For the text-containing cell, return its midpoint in [X, Y] coordinate format. 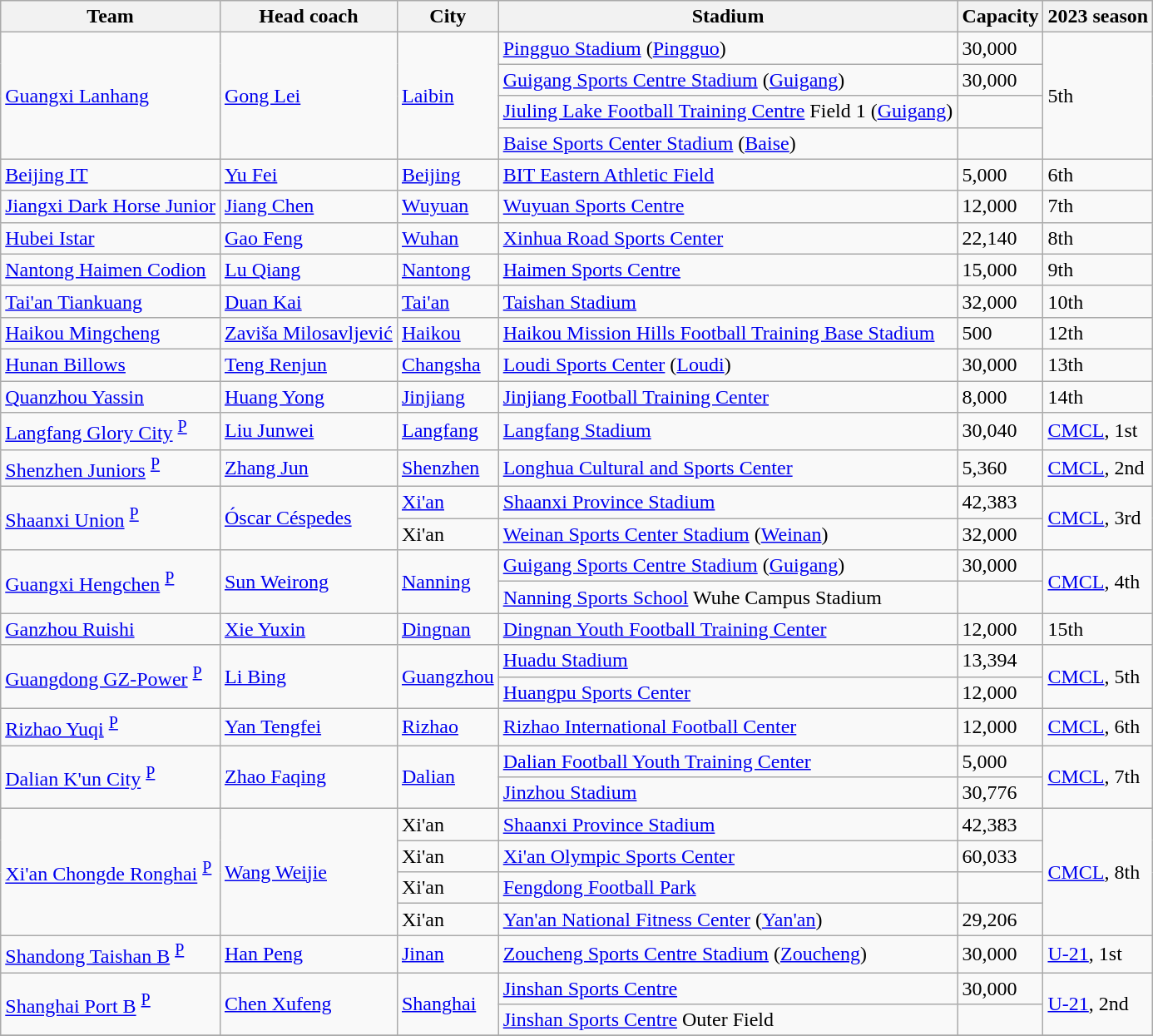
Lu Qiang [308, 270]
Weinan Sports Center Stadium (Weinan) [728, 534]
500 [1000, 333]
Duan Kai [308, 301]
CMCL, 2nd [1098, 468]
30,040 [1000, 431]
Liu Junwei [308, 431]
CMCL, 1st [1098, 431]
Team [111, 17]
Nanning Sports School Wuhe Campus Stadium [728, 597]
Longhua Cultural and Sports Center [728, 468]
Beijing [448, 175]
13th [1098, 364]
Guangdong GZ-Power P [111, 677]
Beijing IT [111, 175]
2023 season [1098, 17]
Haimen Sports Centre [728, 270]
Jiangxi Dark Horse Junior [111, 206]
CMCL, 5th [1098, 677]
Langfang [448, 431]
5th [1098, 96]
Wang Weijie [308, 872]
Xi'an Chongde Ronghai P [111, 872]
Dingnan Youth Football Training Center [728, 629]
Huadu Stadium [728, 661]
Haikou [448, 333]
City [448, 17]
Zhang Jun [308, 468]
BIT Eastern Athletic Field [728, 175]
Baise Sports Center Stadium (Baise) [728, 143]
Ganzhou Ruishi [111, 629]
Shanghai Port B P [111, 1004]
Zhao Faqing [308, 777]
Fengdong Football Park [728, 888]
Dalian Football Youth Training Center [728, 761]
Guangxi Hengchen P [111, 582]
Yan'an National Fitness Center (Yan'an) [728, 920]
Langfang Glory City P [111, 431]
Jinjiang [448, 397]
Shandong Taishan B P [111, 954]
Han Peng [308, 954]
Guangxi Lanhang [111, 96]
Óscar Céspedes [308, 518]
CMCL, 7th [1098, 777]
Li Bing [308, 677]
Jiang Chen [308, 206]
CMCL, 3rd [1098, 518]
6th [1098, 175]
Zoucheng Sports Centre Stadium (Zoucheng) [728, 954]
Tai'an [448, 301]
Stadium [728, 17]
Jiuling Lake Football Training Centre Field 1 (Guigang) [728, 112]
Jinshan Sports Centre Outer Field [728, 1020]
Zaviša Milosavljević [308, 333]
Haikou Mingcheng [111, 333]
Chen Xufeng [308, 1004]
60,033 [1000, 856]
Jinzhou Stadium [728, 793]
Wuyuan [448, 206]
Capacity [1000, 17]
Dalian [448, 777]
Taishan Stadium [728, 301]
Jinjiang Football Training Center [728, 397]
14th [1098, 397]
Shanghai [448, 1004]
Teng Renjun [308, 364]
CMCL, 8th [1098, 872]
Huang Yong [308, 397]
5,360 [1000, 468]
Hubei Istar [111, 238]
Changsha [448, 364]
Yu Fei [308, 175]
7th [1098, 206]
Haikou Mission Hills Football Training Base Stadium [728, 333]
Yan Tengfei [308, 727]
Dalian K'un City P [111, 777]
Wuyuan Sports Centre [728, 206]
Pingguo Stadium (Pingguo) [728, 48]
Dingnan [448, 629]
Langfang Stadium [728, 431]
Wuhan [448, 238]
Xi'an Olympic Sports Center [728, 856]
Loudi Sports Center (Loudi) [728, 364]
Head coach [308, 17]
Nantong Haimen Codion [111, 270]
Xie Yuxin [308, 629]
Shenzhen [448, 468]
10th [1098, 301]
Jinshan Sports Centre [728, 989]
Gao Feng [308, 238]
Huangpu Sports Center [728, 692]
9th [1098, 270]
8th [1098, 238]
Sun Weirong [308, 582]
Rizhao Yuqi P [111, 727]
U-21, 2nd [1098, 1004]
Nantong [448, 270]
Tai'an Tiankuang [111, 301]
13,394 [1000, 661]
Jinan [448, 954]
CMCL, 4th [1098, 582]
Xinhua Road Sports Center [728, 238]
Quanzhou Yassin [111, 397]
CMCL, 6th [1098, 727]
30,776 [1000, 793]
Laibin [448, 96]
Gong Lei [308, 96]
U-21, 1st [1098, 954]
Rizhao [448, 727]
Guangzhou [448, 677]
15,000 [1000, 270]
Shaanxi Union P [111, 518]
8,000 [1000, 397]
12th [1098, 333]
29,206 [1000, 920]
22,140 [1000, 238]
Rizhao International Football Center [728, 727]
15th [1098, 629]
Nanning [448, 582]
Shenzhen Juniors P [111, 468]
Hunan Billows [111, 364]
